Search for the cell housing the specified text and yield its (X, Y) center coordinate. 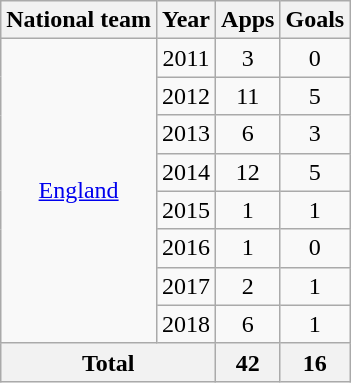
2 (248, 286)
2016 (186, 248)
12 (248, 172)
National team (79, 20)
2014 (186, 172)
16 (315, 362)
Goals (315, 20)
42 (248, 362)
2017 (186, 286)
Apps (248, 20)
2012 (186, 96)
11 (248, 96)
Year (186, 20)
Total (108, 362)
2015 (186, 210)
2011 (186, 58)
2018 (186, 324)
2013 (186, 134)
England (79, 191)
